Locate the cell with the specified text and output its (X, Y) center coordinate. 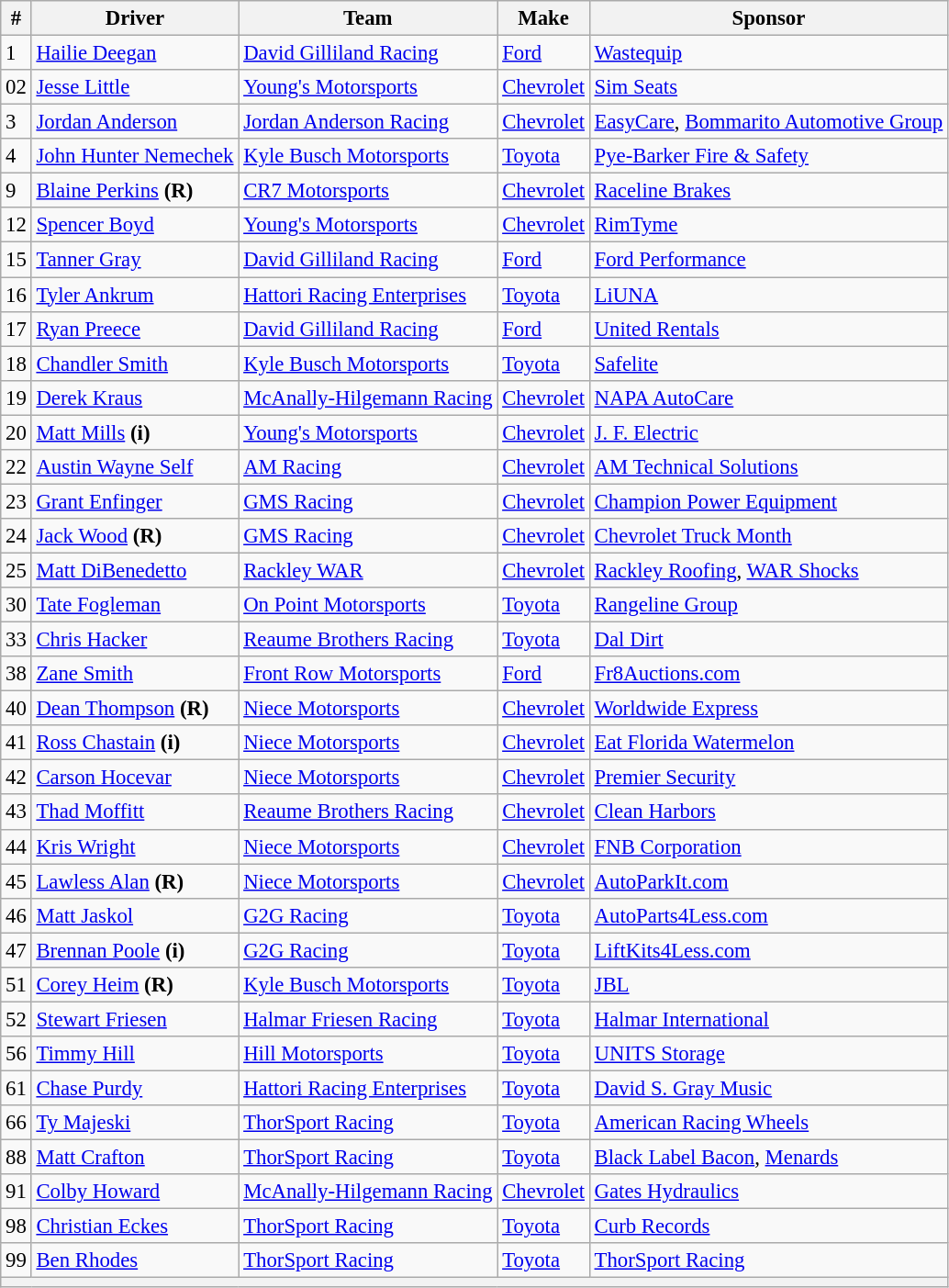
Brennan Poole (i) (135, 950)
UNITS Storage (768, 1054)
AM Racing (368, 467)
Eat Florida Watermelon (768, 743)
51 (17, 985)
Black Label Bacon, Menards (768, 1158)
42 (17, 778)
61 (17, 1088)
Ty Majeski (135, 1123)
Team (368, 18)
Tate Fogleman (135, 605)
JBL (768, 985)
Gates Hydraulics (768, 1192)
22 (17, 467)
Christian Eckes (135, 1226)
47 (17, 950)
John Hunter Nemechek (135, 156)
Driver (135, 18)
98 (17, 1226)
9 (17, 191)
Blaine Perkins (R) (135, 191)
Tyler Ankrum (135, 295)
Ryan Preece (135, 329)
Chandler Smith (135, 364)
88 (17, 1158)
Ford Performance (768, 260)
Colby Howard (135, 1192)
40 (17, 709)
18 (17, 364)
38 (17, 674)
4 (17, 156)
Premier Security (768, 778)
Hill Motorsports (368, 1054)
33 (17, 640)
Thad Moffitt (135, 812)
23 (17, 501)
Ben Rhodes (135, 1260)
Tanner Gray (135, 260)
On Point Motorsports (368, 605)
99 (17, 1260)
Ross Chastain (i) (135, 743)
17 (17, 329)
Raceline Brakes (768, 191)
Fr8Auctions.com (768, 674)
Jordan Anderson Racing (368, 122)
LiftKits4Less.com (768, 950)
Hailie Deegan (135, 53)
Chase Purdy (135, 1088)
Jordan Anderson (135, 122)
12 (17, 225)
FNB Corporation (768, 846)
Sim Seats (768, 87)
02 (17, 87)
Make (543, 18)
Worldwide Express (768, 709)
43 (17, 812)
Dean Thompson (R) (135, 709)
AutoParts4Less.com (768, 915)
1 (17, 53)
Rackley WAR (368, 570)
19 (17, 398)
20 (17, 432)
25 (17, 570)
Halmar International (768, 1019)
Lawless Alan (R) (135, 881)
RimTyme (768, 225)
Timmy Hill (135, 1054)
Curb Records (768, 1226)
AM Technical Solutions (768, 467)
Jesse Little (135, 87)
Spencer Boyd (135, 225)
Matt Jaskol (135, 915)
45 (17, 881)
Rangeline Group (768, 605)
Chevrolet Truck Month (768, 536)
Carson Hocevar (135, 778)
Rackley Roofing, WAR Shocks (768, 570)
91 (17, 1192)
46 (17, 915)
CR7 Motorsports (368, 191)
Chris Hacker (135, 640)
3 (17, 122)
Jack Wood (R) (135, 536)
LiUNA (768, 295)
J. F. Electric (768, 432)
30 (17, 605)
Zane Smith (135, 674)
Front Row Motorsports (368, 674)
Dal Dirt (768, 640)
American Racing Wheels (768, 1123)
Kris Wright (135, 846)
Clean Harbors (768, 812)
Wastequip (768, 53)
15 (17, 260)
Matt Crafton (135, 1158)
# (17, 18)
Austin Wayne Self (135, 467)
Matt Mills (i) (135, 432)
Safelite (768, 364)
Corey Heim (R) (135, 985)
David S. Gray Music (768, 1088)
United Rentals (768, 329)
AutoParkIt.com (768, 881)
16 (17, 295)
EasyCare, Bommarito Automotive Group (768, 122)
NAPA AutoCare (768, 398)
66 (17, 1123)
Pye-Barker Fire & Safety (768, 156)
Sponsor (768, 18)
Grant Enfinger (135, 501)
Matt DiBenedetto (135, 570)
Derek Kraus (135, 398)
24 (17, 536)
56 (17, 1054)
44 (17, 846)
52 (17, 1019)
Stewart Friesen (135, 1019)
Champion Power Equipment (768, 501)
41 (17, 743)
Halmar Friesen Racing (368, 1019)
